Provide the (X, Y) coordinate of the cell's center where the given text is located.  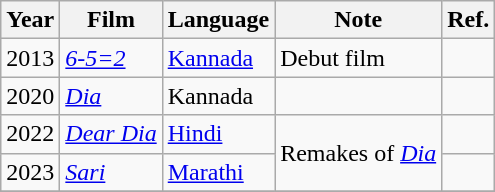
Language (218, 20)
Marathi (218, 172)
Remakes of Dia (358, 153)
Hindi (218, 134)
Dear Dia (111, 134)
Dia (111, 96)
Note (358, 20)
Sari (111, 172)
2013 (30, 58)
6-5=2 (111, 58)
2022 (30, 134)
2023 (30, 172)
Year (30, 20)
2020 (30, 96)
Ref. (468, 20)
Debut film (358, 58)
Film (111, 20)
